Scan for the cell matching the given text and deliver its (x, y) coordinate at center. 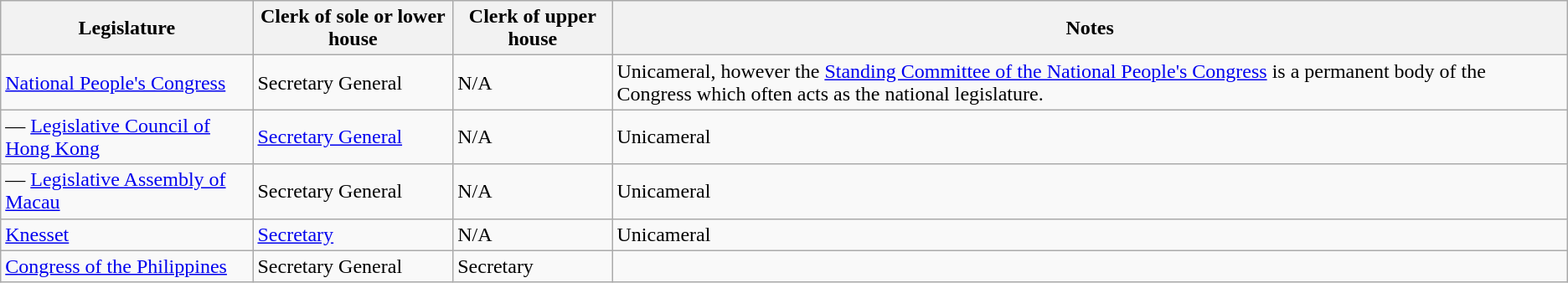
Knesset (127, 234)
Clerk of upper house (533, 28)
— Legislative Assembly of Macau (127, 191)
National People's Congress (127, 82)
Clerk of sole or lower house (353, 28)
Notes (1090, 28)
Legislature (127, 28)
— Legislative Council of Hong Kong (127, 137)
Congress of the Philippines (127, 266)
